Search for the cell housing the specified text and yield its (x, y) center coordinate. 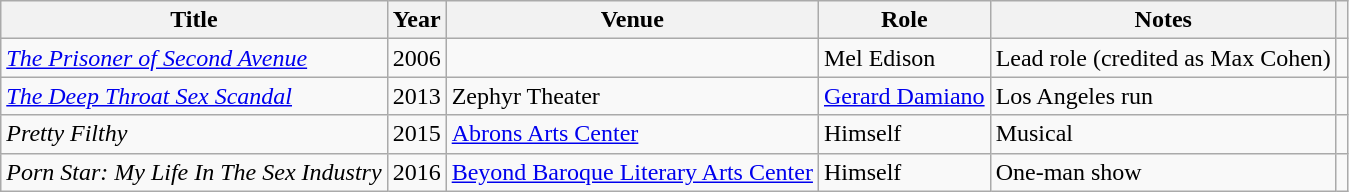
Abrons Arts Center (632, 134)
One-man show (1163, 172)
Los Angeles run (1163, 96)
Zephyr Theater (632, 96)
Pretty Filthy (194, 134)
2016 (416, 172)
Venue (632, 20)
Beyond Baroque Literary Arts Center (632, 172)
The Prisoner of Second Avenue (194, 58)
Notes (1163, 20)
Gerard Damiano (904, 96)
2006 (416, 58)
Year (416, 20)
Mel Edison (904, 58)
Lead role (credited as Max Cohen) (1163, 58)
2013 (416, 96)
Porn Star: My Life In The Sex Industry (194, 172)
2015 (416, 134)
Musical (1163, 134)
Role (904, 20)
Title (194, 20)
The Deep Throat Sex Scandal (194, 96)
